Identify which cell holds the provided text, then report its [x, y] central coordinate. 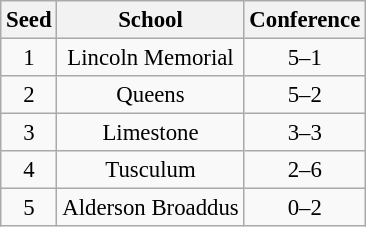
Conference [305, 20]
5 [29, 208]
Alderson Broaddus [150, 208]
School [150, 20]
5–1 [305, 58]
3 [29, 133]
Limestone [150, 133]
2 [29, 95]
3–3 [305, 133]
Queens [150, 95]
Tusculum [150, 170]
Lincoln Memorial [150, 58]
1 [29, 58]
2–6 [305, 170]
Seed [29, 20]
5–2 [305, 95]
0–2 [305, 208]
4 [29, 170]
